Locate the cell with the specified text and output its (x, y) center coordinate. 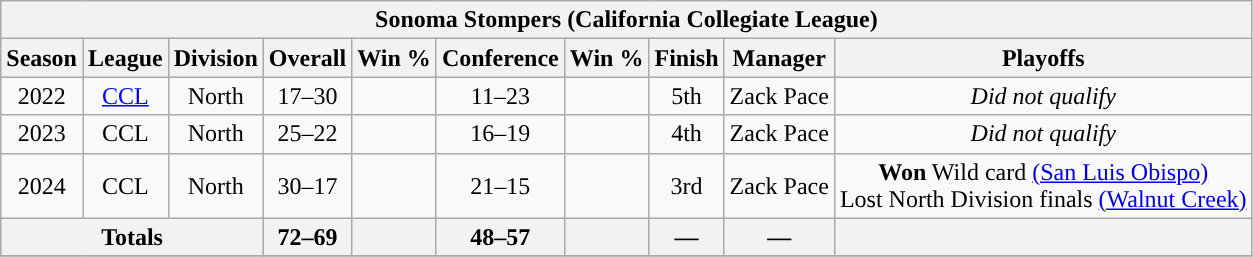
2023 (42, 134)
Season (42, 58)
2022 (42, 96)
17–30 (307, 96)
3rd (686, 186)
Manager (779, 58)
2024 (42, 186)
11–23 (500, 96)
5th (686, 96)
Division (216, 58)
Sonoma Stompers (California Collegiate League) (626, 20)
Conference (500, 58)
Overall (307, 58)
Playoffs (1043, 58)
Won Wild card (San Luis Obispo) Lost North Division finals (Walnut Creek) (1043, 186)
16–19 (500, 134)
25–22 (307, 134)
30–17 (307, 186)
4th (686, 134)
48–57 (500, 237)
72–69 (307, 237)
Finish (686, 58)
21–15 (500, 186)
League (125, 58)
Totals (132, 237)
